Capture the cell that displays the provided text and extract its [X, Y] central coordinate. 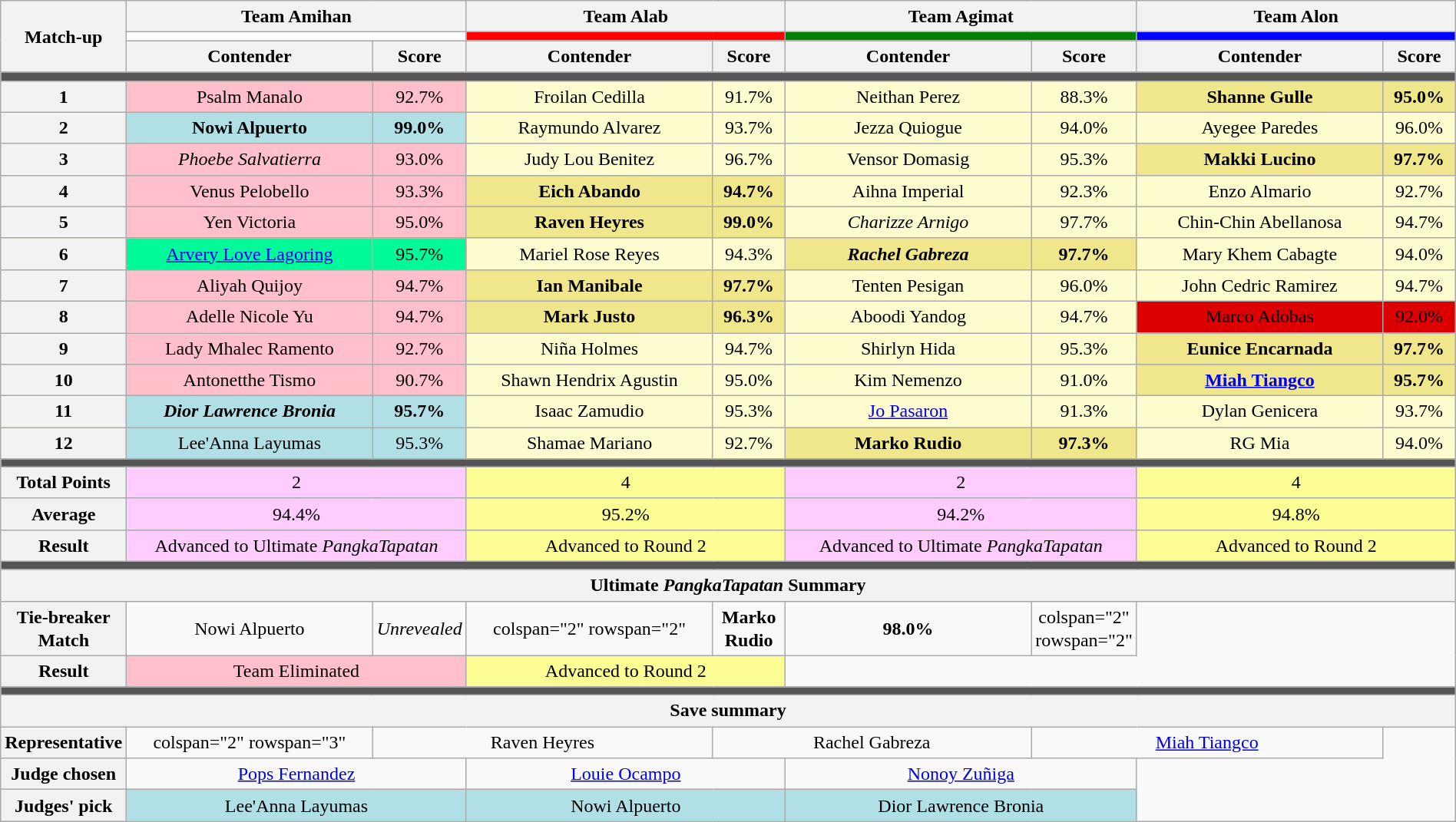
93.0% [419, 160]
Team Alab [625, 17]
RG Mia [1259, 444]
97.3% [1084, 444]
88.3% [1084, 97]
1 [64, 97]
Dylan Genicera [1259, 411]
Mary Khem Cabagte [1259, 253]
Tenten Pesigan [908, 286]
Antonetthe Tismo [250, 381]
Shanne Gulle [1259, 97]
Arvery Love Lagoring [250, 253]
Judy Lou Benitez [589, 160]
92.0% [1419, 316]
Niña Holmes [589, 348]
Match-up [64, 37]
Enzo Almario [1259, 190]
Average [64, 514]
Froilan Cedilla [589, 97]
Vensor Domasig [908, 160]
91.7% [750, 97]
Jezza Quiogue [908, 127]
Chin-Chin Abellanosa [1259, 223]
Lady Mhalec Ramento [250, 348]
Charizze Arnigo [908, 223]
Team Alon [1296, 17]
Team Amihan [296, 17]
Total Points [64, 482]
94.2% [961, 514]
Phoebe Salvatierra [250, 160]
98.0% [908, 628]
8 [64, 316]
Yen Victoria [250, 223]
96.3% [750, 316]
9 [64, 348]
Mariel Rose Reyes [589, 253]
Ian Manibale [589, 286]
Isaac Zamudio [589, 411]
Ayegee Paredes [1259, 127]
Raymundo Alvarez [589, 127]
Kim Nemenzo [908, 381]
Team Eliminated [296, 671]
Adelle Nicole Yu [250, 316]
Venus Pelobello [250, 190]
Unrevealed [419, 628]
Jo Pasaron [908, 411]
12 [64, 444]
Judges' pick [64, 806]
John Cedric Ramirez [1259, 286]
94.8% [1296, 514]
Judge chosen [64, 774]
91.3% [1084, 411]
Mark Justo [589, 316]
5 [64, 223]
colspan="2" rowspan="3" [250, 743]
Pops Fernandez [296, 774]
Eich Abando [589, 190]
91.0% [1084, 381]
Marco Adobas [1259, 316]
90.7% [419, 381]
Save summary [728, 711]
Shamae Mariano [589, 444]
Aliyah Quijoy [250, 286]
93.3% [419, 190]
6 [64, 253]
94.3% [750, 253]
Aihna Imperial [908, 190]
Shawn Hendrix Agustin [589, 381]
Representative [64, 743]
Louie Ocampo [625, 774]
92.3% [1084, 190]
Psalm Manalo [250, 97]
94.4% [296, 514]
Makki Lucino [1259, 160]
10 [64, 381]
Team Agimat [961, 17]
3 [64, 160]
Shirlyn Hida [908, 348]
Tie-breaker Match [64, 628]
Neithan Perez [908, 97]
Ultimate PangkaTapatan Summary [728, 585]
11 [64, 411]
Nonoy Zuñiga [961, 774]
95.2% [625, 514]
Aboodi Yandog [908, 316]
96.7% [750, 160]
7 [64, 286]
Eunice Encarnada [1259, 348]
